Pinpoint the cell where the given text exists, returning its [X, Y] midpoint coordinate. 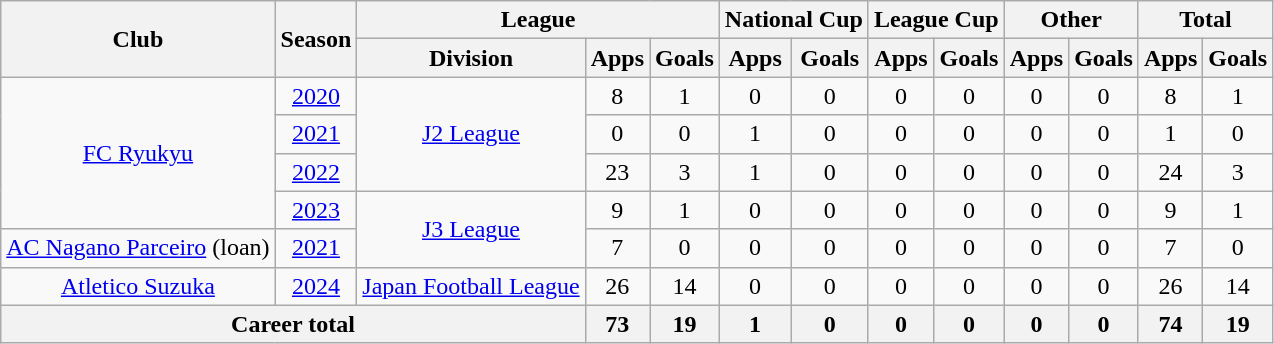
2024 [316, 286]
J3 League [471, 229]
Japan Football League [471, 286]
League [538, 20]
24 [1170, 172]
League Cup [936, 20]
Season [316, 39]
National Cup [794, 20]
Career total [293, 324]
23 [617, 172]
J2 League [471, 134]
73 [617, 324]
FC Ryukyu [138, 153]
Division [471, 58]
74 [1170, 324]
Total [1205, 20]
Atletico Suzuka [138, 286]
Club [138, 39]
Other [1071, 20]
2020 [316, 96]
2023 [316, 210]
AC Nagano Parceiro (loan) [138, 248]
2022 [316, 172]
